Extract the [X, Y] coordinate from the center of the cell holding the provided text.  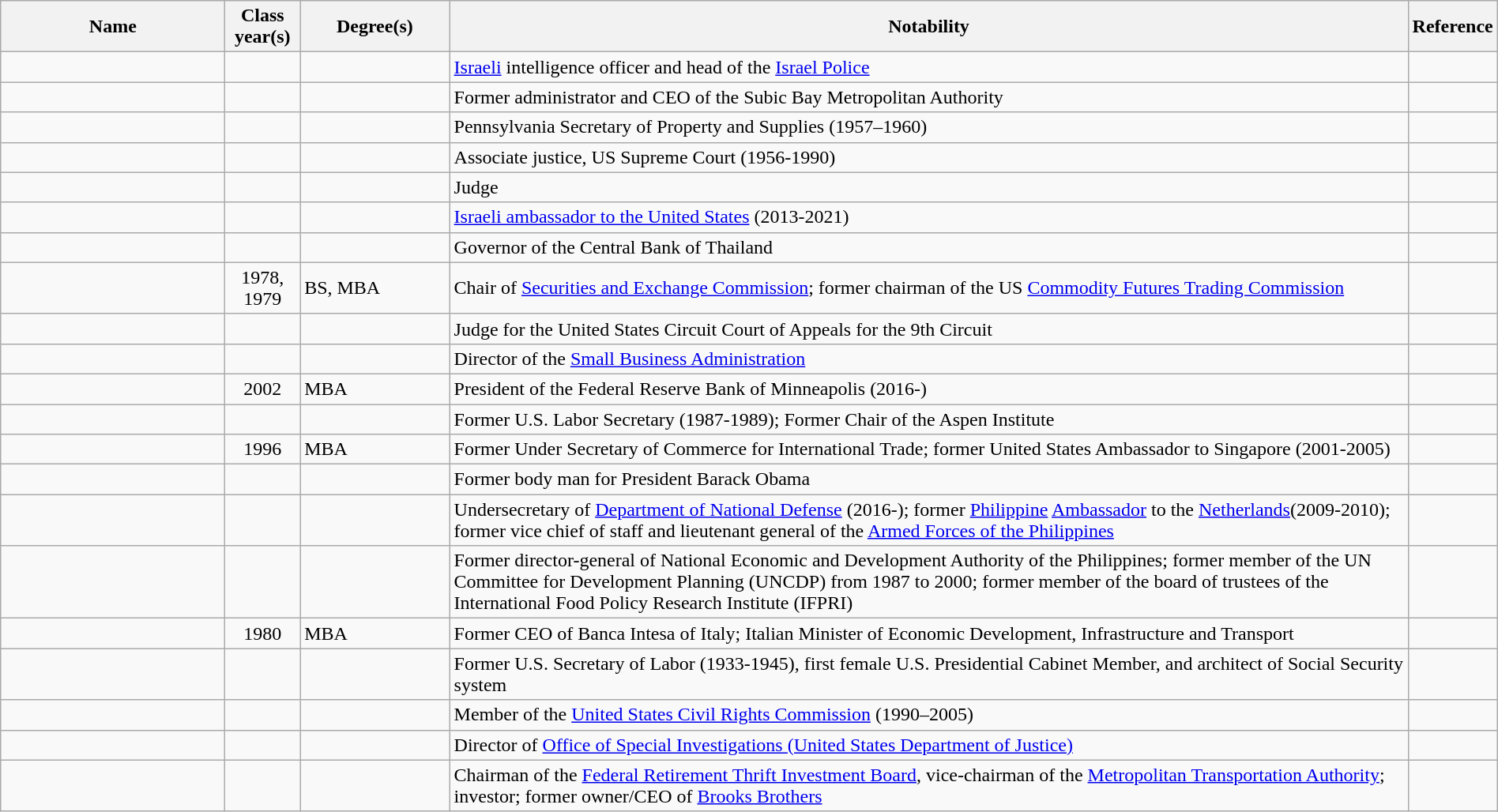
BS, MBA [374, 288]
Director of the Small Business Administration [929, 359]
Judge [929, 187]
Director of Office of Special Investigations (United States Department of Justice) [929, 745]
1996 [262, 449]
1980 [262, 633]
Pennsylvania Secretary of Property and Supplies (1957–1960) [929, 127]
Israeli ambassador to the United States (2013-2021) [929, 217]
Name [113, 27]
Reference [1452, 27]
Judge for the United States Circuit Court of Appeals for the 9th Circuit [929, 329]
Chair of Securities and Exchange Commission; former chairman of the US Commodity Futures Trading Commission [929, 288]
Israeli intelligence officer and head of the Israel Police [929, 67]
Governor of the Central Bank of Thailand [929, 247]
1978, 1979 [262, 288]
Class year(s) [262, 27]
Notability [929, 27]
Associate justice, US Supreme Court (1956-1990) [929, 157]
Former U.S. Secretary of Labor (1933-1945), first female U.S. Presidential Cabinet Member, and architect of Social Security system [929, 675]
Former CEO of Banca Intesa of Italy; Italian Minister of Economic Development, Infrastructure and Transport [929, 633]
Former U.S. Labor Secretary (1987-1989); Former Chair of the Aspen Institute [929, 419]
Former body man for President Barack Obama [929, 479]
Member of the United States Civil Rights Commission (1990–2005) [929, 715]
Former administrator and CEO of the Subic Bay Metropolitan Authority [929, 97]
President of the Federal Reserve Bank of Minneapolis (2016-) [929, 389]
2002 [262, 389]
Degree(s) [374, 27]
Former Under Secretary of Commerce for International Trade; former United States Ambassador to Singapore (2001-2005) [929, 449]
